Extract the (x, y) coordinate from the center of the cell holding the provided text.  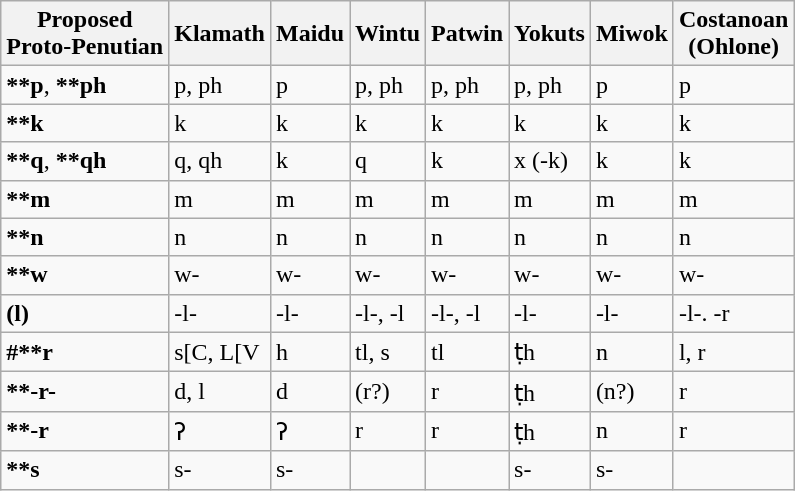
**k (85, 123)
q, qh (220, 161)
s[C, L[V (220, 352)
-l-. -r (733, 313)
x (-k) (550, 161)
#**r (85, 352)
**-r- (85, 392)
Klamath (220, 34)
d, l (220, 392)
**p, **ph (85, 85)
Miwok (632, 34)
Wintu (388, 34)
(r?) (388, 392)
**s (85, 470)
**n (85, 237)
(l) (85, 313)
(n?) (632, 392)
Patwin (468, 34)
q (388, 161)
Maidu (310, 34)
**q, **qh (85, 161)
Yokuts (550, 34)
tl, s (388, 352)
tl (468, 352)
**-r (85, 431)
h (310, 352)
Costanoan (Ohlone) (733, 34)
**m (85, 199)
**w (85, 275)
l, r (733, 352)
Proposed Proto-Penutian (85, 34)
d (310, 392)
